Return the [X, Y] coordinate for the center point of the cell that contains the specified text.  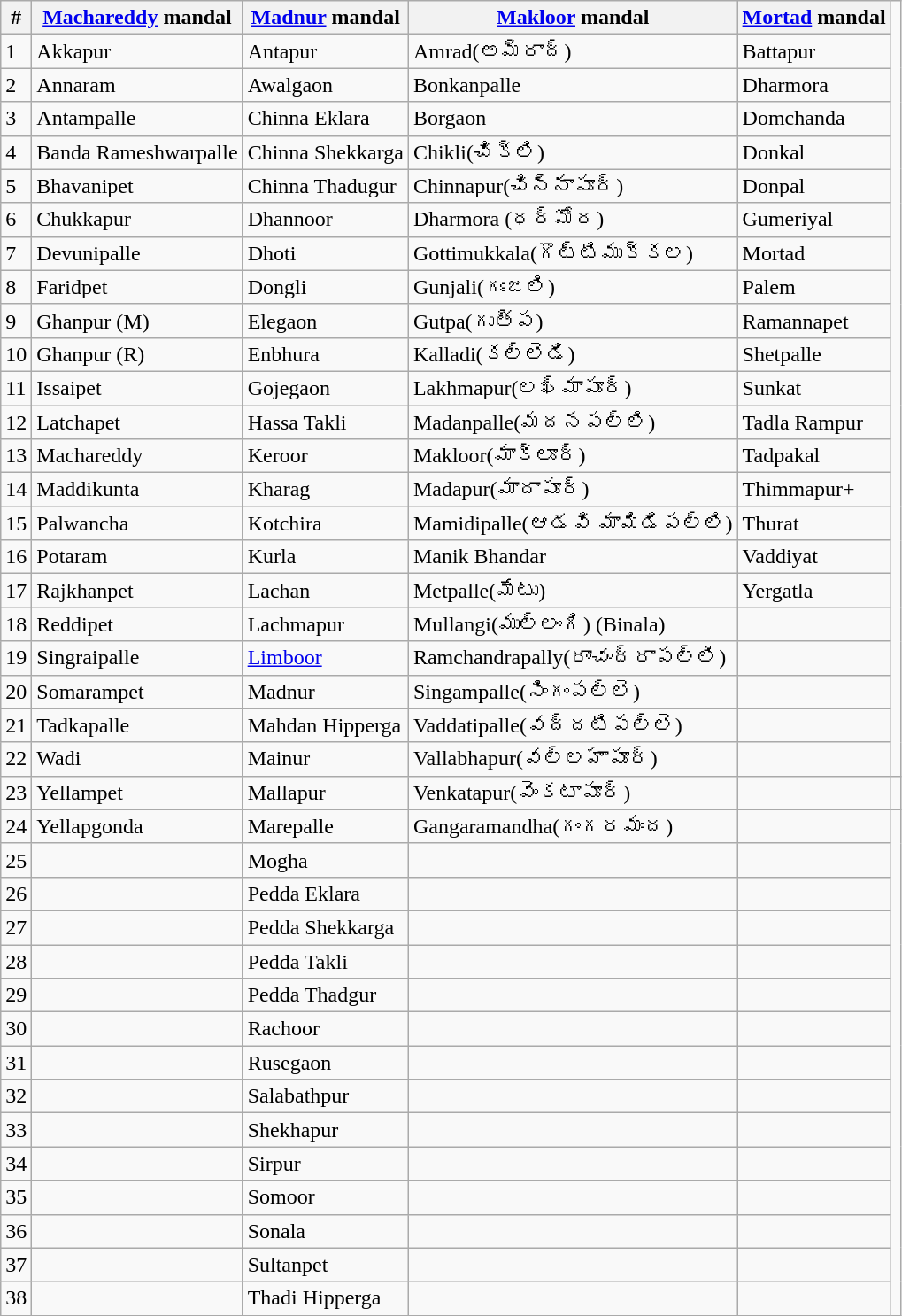
Chinna Thadugur [326, 186]
Annaram [137, 85]
5 [16, 186]
Limboor [326, 658]
Kalladi(కల్లెడి) [573, 354]
Mallapur [326, 793]
Madapur(మాదాపూర్) [573, 490]
Pedda Takli [326, 961]
Hassa Takli [326, 422]
Machareddy mandal [137, 18]
Singraipalle [137, 658]
Antapur [326, 51]
Latchapet [137, 422]
Mainur [326, 759]
Mortad mandal [814, 18]
23 [16, 793]
Rajkhanpet [137, 591]
Somoor [326, 1197]
Yellapgonda [137, 826]
Palem [814, 287]
10 [16, 354]
Issaipet [137, 388]
8 [16, 287]
Marepalle [326, 826]
Madnur mandal [326, 18]
17 [16, 591]
Mortad [814, 253]
15 [16, 523]
Chukkapur [137, 220]
29 [16, 995]
Yergatla [814, 591]
26 [16, 894]
Battapur [814, 51]
Chikli(చిక్లి) [573, 152]
7 [16, 253]
Makloor mandal [573, 18]
Madanpalle(మదనపల్లి) [573, 422]
35 [16, 1197]
Faridpet [137, 287]
Sonala [326, 1231]
Banda Rameshwarpalle [137, 152]
Sunkat [814, 388]
20 [16, 692]
21 [16, 725]
Gunjali(గుంజలి) [573, 287]
1 [16, 51]
Tadla Rampur [814, 422]
Pedda Thadgur [326, 995]
Vaddatipalle(వద్దటిపల్లె) [573, 725]
Madnur [326, 692]
33 [16, 1130]
Sirpur [326, 1164]
Chinna Shekkarga [326, 152]
Thadi Hipperga [326, 1298]
Domchanda [814, 119]
3 [16, 119]
31 [16, 1063]
Thurat [814, 523]
24 [16, 826]
12 [16, 422]
22 [16, 759]
Maddikunta [137, 490]
2 [16, 85]
11 [16, 388]
Shetpalle [814, 354]
Devunipalle [137, 253]
Rusegaon [326, 1063]
Dhoti [326, 253]
Wadi [137, 759]
Pedda Shekkarga [326, 927]
Lakhmapur(లఖ్మాపూర్) [573, 388]
Mamidipalle(ఆడవి మామిడిపల్లి) [573, 523]
Mahdan Hipperga [326, 725]
Potaram [137, 557]
Vallabhapur(వల్లహాపూర్) [573, 759]
32 [16, 1096]
Donkal [814, 152]
Ramannapet [814, 321]
6 [16, 220]
Reddipet [137, 624]
25 [16, 860]
Metpalle(మేటు) [573, 591]
Ramchandrapally(రాంచంద్రాపల్లి) [573, 658]
Borgaon [573, 119]
28 [16, 961]
Manik Bhandar [573, 557]
Makloor(మాక్లూర్) [573, 456]
Chinnapur(చిన్నాపూర్) [573, 186]
Elegaon [326, 321]
16 [16, 557]
Ghanpur (R) [137, 354]
Gangaramandha(గంగరమంద) [573, 826]
Chinna Eklara [326, 119]
Gojegaon [326, 388]
9 [16, 321]
36 [16, 1231]
Thimmapur+ [814, 490]
Salabathpur [326, 1096]
Gottimukkala(గొట్టిముక్కల) [573, 253]
27 [16, 927]
Venkatapur(వెంకటాపూర్) [573, 793]
Kharag [326, 490]
Kotchira [326, 523]
Dharmora [814, 85]
Palwancha [137, 523]
Lachan [326, 591]
34 [16, 1164]
Awalgaon [326, 85]
Akkapur [137, 51]
Keroor [326, 456]
18 [16, 624]
Bhavanipet [137, 186]
Pedda Eklara [326, 894]
Gutpa(గుత్ప) [573, 321]
Shekhapur [326, 1130]
Lachmapur [326, 624]
Sultanpet [326, 1265]
14 [16, 490]
4 [16, 152]
Dongli [326, 287]
Kurla [326, 557]
Ghanpur (M) [137, 321]
38 [16, 1298]
Antampalle [137, 119]
Vaddiyat [814, 557]
Yellampet [137, 793]
Tadpakal [814, 456]
Enbhura [326, 354]
Dharmora (ధర్మోర) [573, 220]
30 [16, 1029]
Mogha [326, 860]
Rachoor [326, 1029]
37 [16, 1265]
Singampalle(సింగంపల్లె) [573, 692]
Mullangi(ముల్లంగి) (Binala) [573, 624]
Bonkanpalle [573, 85]
19 [16, 658]
Amrad(అమ్రాద్) [573, 51]
13 [16, 456]
Donpal [814, 186]
Dhannoor [326, 220]
Machareddy [137, 456]
Somarampet [137, 692]
Tadkapalle [137, 725]
Gumeriyal [814, 220]
# [16, 18]
